Provide the [X, Y] coordinate of the cell's center where the given text is located.  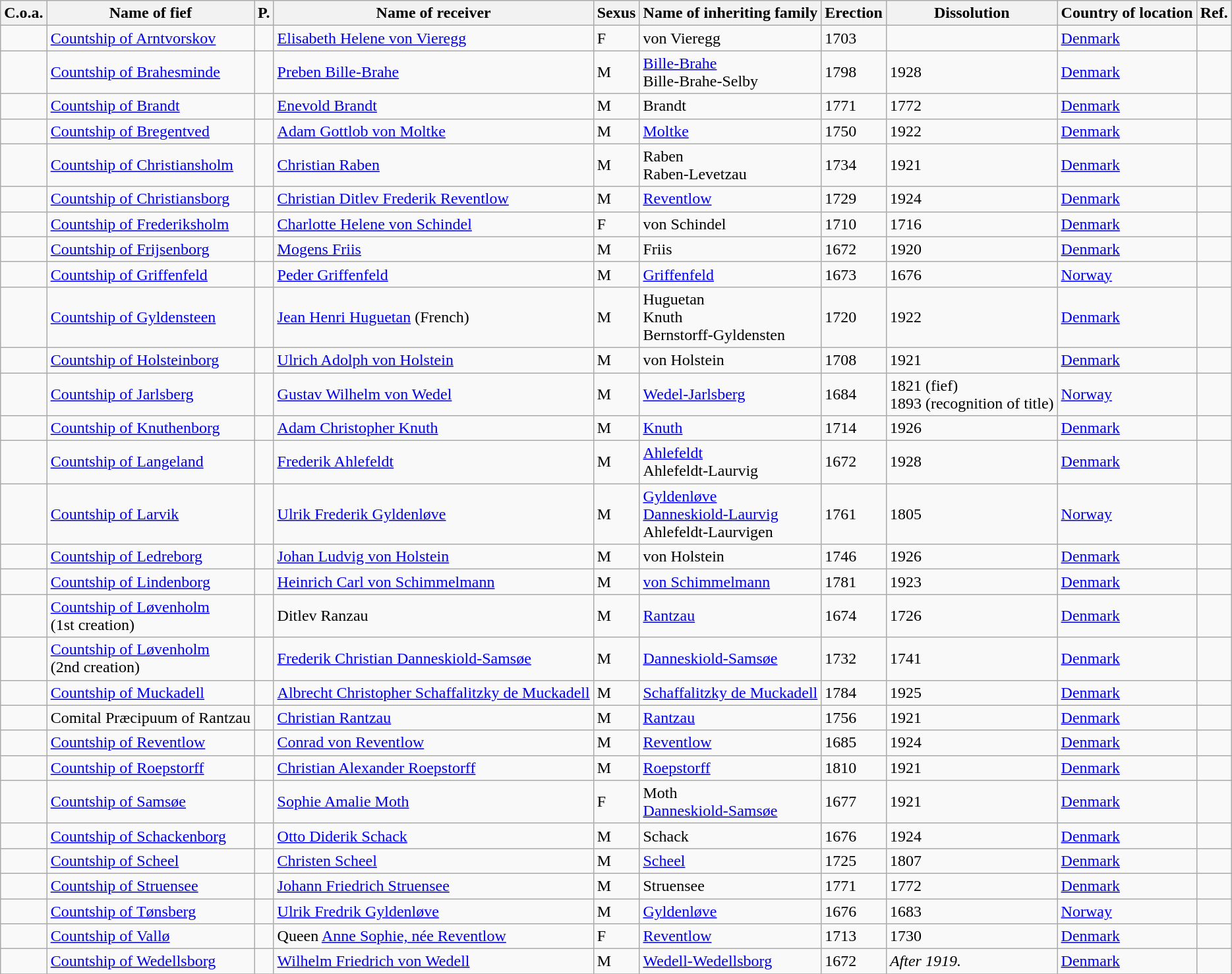
1750 [854, 131]
1684 [854, 394]
1716 [972, 224]
Ulrik Fredrik Gyldenløve [434, 911]
1810 [854, 768]
1713 [854, 936]
Heinrich Carl von Schimmelmann [434, 582]
Countship of Frijsenborg [150, 249]
1784 [854, 693]
Countship of Tønsberg [150, 911]
Countship of Brandt [150, 106]
Struensee [730, 886]
1746 [854, 557]
Dissolution [972, 13]
Moltke [730, 131]
Frederik Christian Danneskiold-Samsøe [434, 659]
1685 [854, 743]
1805 [972, 514]
Country of location [1127, 13]
Countship of Christiansborg [150, 199]
Countship of Løvenholm(1st creation) [150, 616]
Albrecht Christopher Schaffalitzky de Muckadell [434, 693]
1756 [854, 718]
Countship of Muckadell [150, 693]
C.o.a. [24, 13]
Brandt [730, 106]
Name of inheriting family [730, 13]
1726 [972, 616]
HuguetanKnuthBernstorff-Gyldensten [730, 317]
Wedel-Jarlsberg [730, 394]
1683 [972, 911]
Comital Præcipuum of Rantzau [150, 718]
Wilhelm Friedrich von Wedell [434, 961]
Name of receiver [434, 13]
Countship of Reventlow [150, 743]
Frederik Ahlefeldt [434, 463]
Countship of Vallø [150, 936]
RabenRaben-Levetzau [730, 165]
1673 [854, 274]
Countship of Griffenfeld [150, 274]
GyldenløveDanneskiold-LaurvigAhlefeldt-Laurvigen [730, 514]
1732 [854, 659]
1708 [854, 360]
Countship of Scheel [150, 861]
Wedell-Wedellsborg [730, 961]
Countship of Langeland [150, 463]
Johann Friedrich Struensee [434, 886]
Countship of Arntvorskov [150, 38]
1720 [854, 317]
Charlotte Helene von Schindel [434, 224]
Christian Ditlev Frederik Reventlow [434, 199]
Peder Griffenfeld [434, 274]
Countship of Gyldensteen [150, 317]
Friis [730, 249]
Countship of Løvenholm(2nd creation) [150, 659]
Countship of Brahesminde [150, 72]
Gyldenløve [730, 911]
1674 [854, 616]
Name of fief [150, 13]
Countship of Wedellsborg [150, 961]
1807 [972, 861]
AhlefeldtAhlefeldt-Laurvig [730, 463]
Countship of Knuthenborg [150, 428]
Queen Anne Sophie, née Reventlow [434, 936]
Schack [730, 836]
Danneskiold-Samsøe [730, 659]
After 1919. [972, 961]
Countship of Bregentved [150, 131]
Countship of Larvik [150, 514]
1703 [854, 38]
Conrad von Reventlow [434, 743]
Gustav Wilhelm von Wedel [434, 394]
1923 [972, 582]
Ulrik Frederik Gyldenløve [434, 514]
Countship of Schackenborg [150, 836]
Scheel [730, 861]
Countship of Holsteinborg [150, 360]
Mogens Friis [434, 249]
Jean Henri Huguetan (French) [434, 317]
Enevold Brandt [434, 106]
1730 [972, 936]
Christian Raben [434, 165]
1714 [854, 428]
MothDanneskiold-Samsøe [730, 801]
Elisabeth Helene von Vieregg [434, 38]
1761 [854, 514]
1741 [972, 659]
1725 [854, 861]
Knuth [730, 428]
1821 (fief)1893 (recognition of title) [972, 394]
Christen Scheel [434, 861]
P. [264, 13]
Countship of Struensee [150, 886]
Johan Ludvig von Holstein [434, 557]
Adam Gottlob von Moltke [434, 131]
1710 [854, 224]
Sexus [616, 13]
1798 [854, 72]
Bille-BraheBille-Brahe-Selby [730, 72]
Christian Alexander Roepstorff [434, 768]
1677 [854, 801]
Countship of Lindenborg [150, 582]
Preben Bille-Brahe [434, 72]
Adam Christopher Knuth [434, 428]
Ditlev Ranzau [434, 616]
1781 [854, 582]
Sophie Amalie Moth [434, 801]
1729 [854, 199]
1920 [972, 249]
1925 [972, 693]
Ref. [1214, 13]
Countship of Jarlsberg [150, 394]
Countship of Christiansholm [150, 165]
von Schimmelmann [730, 582]
Ulrich Adolph von Holstein [434, 360]
Griffenfeld [730, 274]
Schaffalitzky de Muckadell [730, 693]
Erection [854, 13]
Countship of Samsøe [150, 801]
Countship of Roepstorff [150, 768]
Countship of Frederiksholm [150, 224]
Otto Diderik Schack [434, 836]
von Vieregg [730, 38]
Countship of Ledreborg [150, 557]
Christian Rantzau [434, 718]
Roepstorff [730, 768]
1734 [854, 165]
von Schindel [730, 224]
